Determine the [X, Y] coordinate at the center of the cell enclosing the given text.  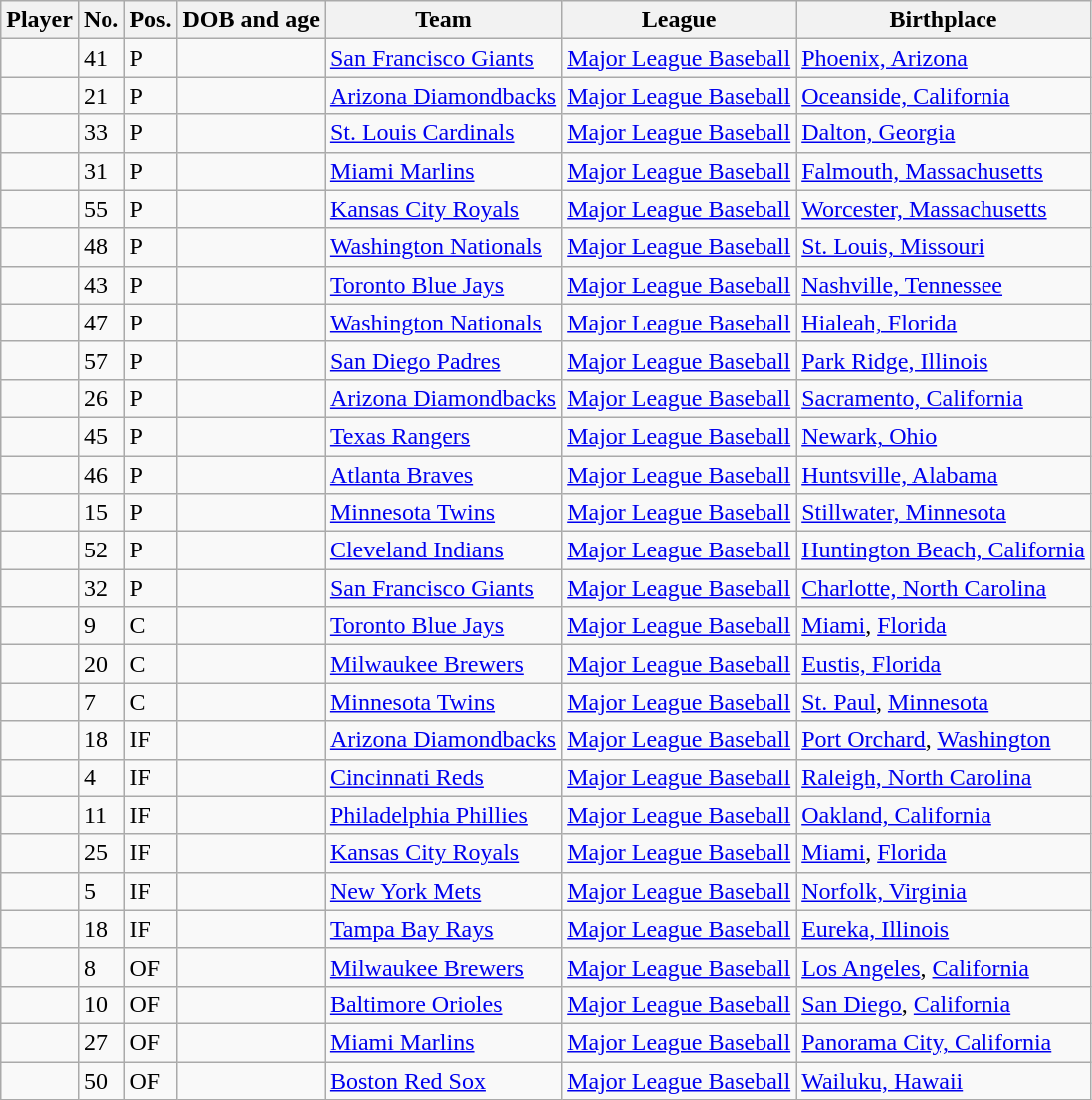
32 [101, 588]
San Diego Padres [443, 360]
Huntington Beach, California [944, 550]
55 [101, 209]
8 [101, 967]
57 [101, 360]
5 [101, 891]
St. Louis, Missouri [944, 247]
Hialeah, Florida [944, 323]
45 [101, 436]
Phoenix, Arizona [944, 58]
10 [101, 1004]
Atlanta Braves [443, 475]
DOB and age [251, 20]
San Diego, California [944, 1004]
47 [101, 323]
Panorama City, California [944, 1042]
7 [101, 702]
48 [101, 247]
Oakland, California [944, 815]
27 [101, 1042]
11 [101, 815]
Team [443, 20]
46 [101, 475]
Pos. [151, 20]
Huntsville, Alabama [944, 475]
Birthplace [944, 20]
Stillwater, Minnesota [944, 513]
Sacramento, California [944, 398]
League [679, 20]
Cleveland Indians [443, 550]
Philadelphia Phillies [443, 815]
21 [101, 96]
Player [40, 20]
Boston Red Sox [443, 1080]
15 [101, 513]
Eureka, Illinois [944, 929]
Los Angeles, California [944, 967]
Park Ridge, Illinois [944, 360]
Oceanside, California [944, 96]
Raleigh, North Carolina [944, 777]
Wailuku, Hawaii [944, 1080]
33 [101, 133]
31 [101, 171]
43 [101, 285]
26 [101, 398]
Eustis, Florida [944, 664]
Texas Rangers [443, 436]
4 [101, 777]
Dalton, Georgia [944, 133]
Nashville, Tennessee [944, 285]
No. [101, 20]
50 [101, 1080]
9 [101, 626]
Port Orchard, Washington [944, 740]
52 [101, 550]
41 [101, 58]
Falmouth, Massachusetts [944, 171]
Tampa Bay Rays [443, 929]
Cincinnati Reds [443, 777]
St. Louis Cardinals [443, 133]
Baltimore Orioles [443, 1004]
Charlotte, North Carolina [944, 588]
New York Mets [443, 891]
Newark, Ohio [944, 436]
St. Paul, Minnesota [944, 702]
25 [101, 853]
Worcester, Massachusetts [944, 209]
20 [101, 664]
Norfolk, Virginia [944, 891]
